Detect which cell encompasses the target text, then output its [x, y] center coordinate. 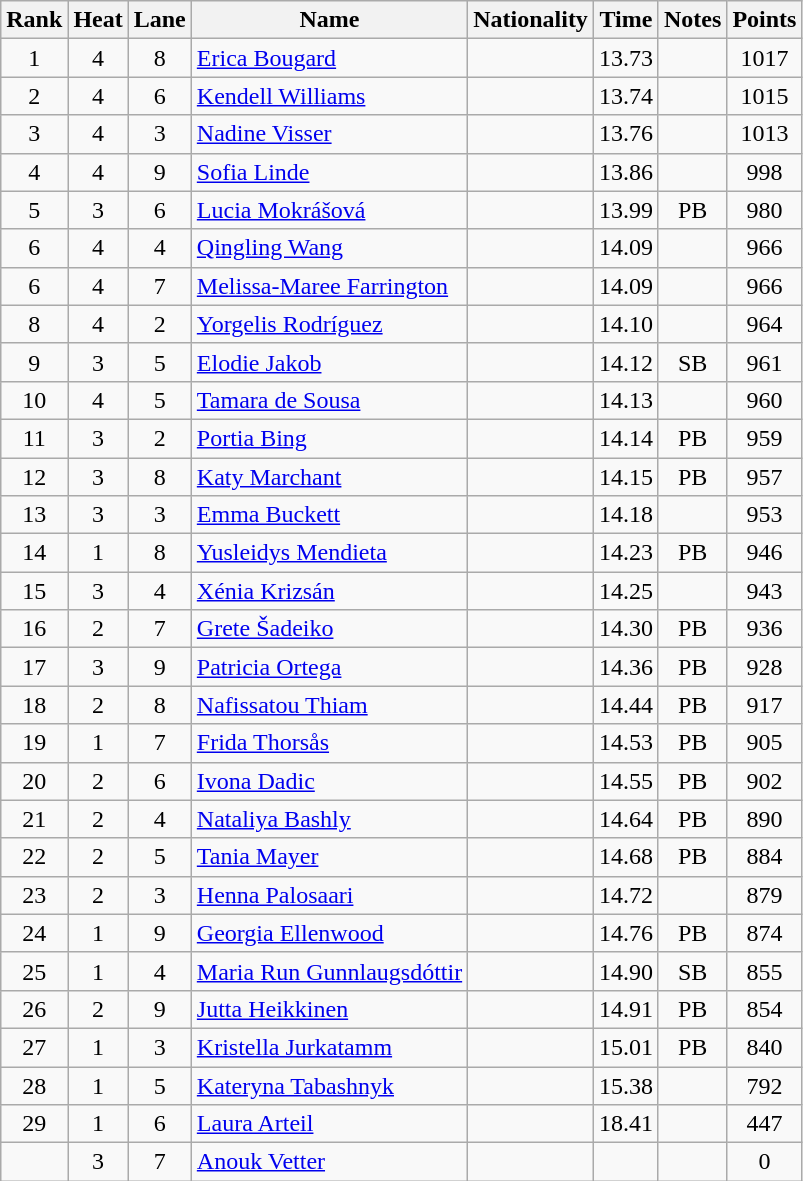
23 [34, 895]
13.74 [626, 96]
18 [34, 705]
Nationality [531, 20]
943 [764, 591]
Nafissatou Thiam [329, 705]
Georgia Ellenwood [329, 933]
936 [764, 629]
Ivona Dadic [329, 781]
14.25 [626, 591]
902 [764, 781]
Portia Bing [329, 438]
Laura Arteil [329, 1124]
Qingling Wang [329, 248]
Maria Run Gunnlaugsdóttir [329, 971]
447 [764, 1124]
15.38 [626, 1085]
874 [764, 933]
15.01 [626, 1047]
13 [34, 515]
28 [34, 1085]
Katy Marchant [329, 477]
1017 [764, 58]
Frida Thorsås [329, 743]
917 [764, 705]
959 [764, 438]
Tamara de Sousa [329, 400]
Sofia Linde [329, 172]
998 [764, 172]
855 [764, 971]
14.15 [626, 477]
21 [34, 819]
14.91 [626, 1009]
22 [34, 857]
Yorgelis Rodríguez [329, 324]
792 [764, 1085]
Kateryna Tabashnyk [329, 1085]
13.99 [626, 210]
14.72 [626, 895]
1015 [764, 96]
Kendell Williams [329, 96]
26 [34, 1009]
Nataliya Bashly [329, 819]
Xénia Krizsán [329, 591]
Rank [34, 20]
14.14 [626, 438]
15 [34, 591]
13.76 [626, 134]
14.23 [626, 553]
17 [34, 667]
Points [764, 20]
953 [764, 515]
19 [34, 743]
960 [764, 400]
18.41 [626, 1124]
Yusleidys Mendieta [329, 553]
14.68 [626, 857]
854 [764, 1009]
24 [34, 933]
Heat [98, 20]
14.53 [626, 743]
14.13 [626, 400]
Name [329, 20]
0 [764, 1162]
Lucia Mokrášová [329, 210]
14.30 [626, 629]
Patricia Ortega [329, 667]
879 [764, 895]
Lane [160, 20]
12 [34, 477]
Anouk Vetter [329, 1162]
905 [764, 743]
14.64 [626, 819]
14.18 [626, 515]
Jutta Heikkinen [329, 1009]
840 [764, 1047]
1013 [764, 134]
11 [34, 438]
928 [764, 667]
14.55 [626, 781]
14.44 [626, 705]
980 [764, 210]
14.10 [626, 324]
Emma Buckett [329, 515]
14.12 [626, 362]
14 [34, 553]
Henna Palosaari [329, 895]
Melissa-Maree Farrington [329, 286]
890 [764, 819]
Grete Šadeiko [329, 629]
10 [34, 400]
14.76 [626, 933]
964 [764, 324]
25 [34, 971]
29 [34, 1124]
961 [764, 362]
Notes [692, 20]
Kristella Jurkatamm [329, 1047]
Time [626, 20]
Nadine Visser [329, 134]
16 [34, 629]
946 [764, 553]
13.73 [626, 58]
20 [34, 781]
13.86 [626, 172]
27 [34, 1047]
Elodie Jakob [329, 362]
Erica Bougard [329, 58]
Tania Mayer [329, 857]
14.90 [626, 971]
884 [764, 857]
957 [764, 477]
14.36 [626, 667]
